Provide the [x, y] coordinate of the cell's center where the given text is located.  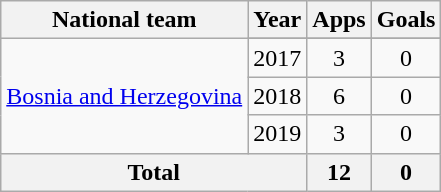
Bosnia and Herzegovina [124, 96]
Total [154, 172]
6 [339, 96]
Goals [406, 20]
12 [339, 172]
2017 [278, 58]
National team [124, 20]
Apps [339, 20]
Year [278, 20]
2018 [278, 96]
2019 [278, 134]
